Locate the cell with the specified text and output its [X, Y] center coordinate. 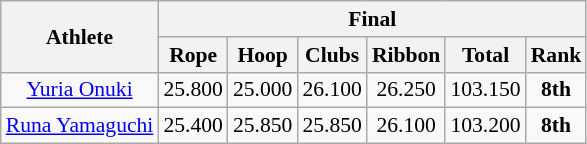
Yuria Onuki [80, 90]
Runa Yamaguchi [80, 126]
103.150 [485, 90]
Final [372, 19]
26.250 [406, 90]
Total [485, 55]
25.800 [192, 90]
Rank [556, 55]
Hoop [262, 55]
25.400 [192, 126]
103.200 [485, 126]
Athlete [80, 36]
Clubs [332, 55]
Rope [192, 55]
Ribbon [406, 55]
25.000 [262, 90]
